Search for the cell housing the specified text and yield its [X, Y] center coordinate. 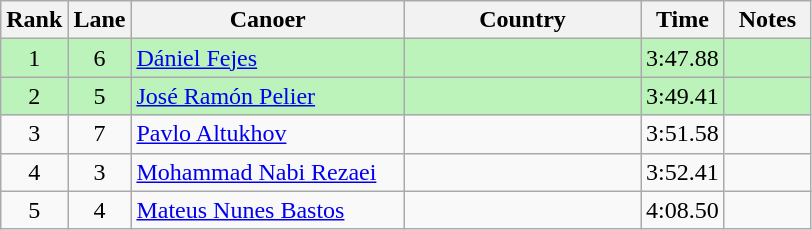
Canoer [268, 20]
7 [100, 134]
Lane [100, 20]
2 [34, 96]
3:51.58 [683, 134]
Mateus Nunes Bastos [268, 210]
3:52.41 [683, 172]
Country [522, 20]
Mohammad Nabi Rezaei [268, 172]
6 [100, 58]
Pavlo Altukhov [268, 134]
Notes [767, 20]
Rank [34, 20]
José Ramón Pelier [268, 96]
4:08.50 [683, 210]
1 [34, 58]
Time [683, 20]
Dániel Fejes [268, 58]
3:49.41 [683, 96]
3:47.88 [683, 58]
